Pinpoint the cell where the given text exists, returning its [X, Y] midpoint coordinate. 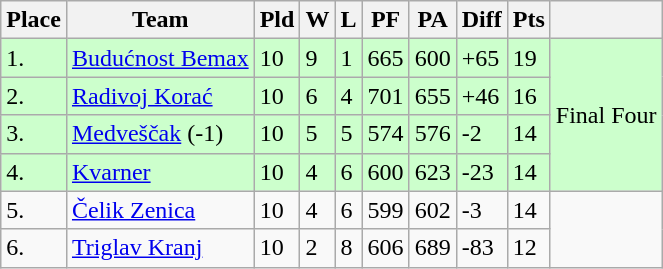
PF [386, 20]
-83 [482, 248]
W [318, 20]
Budućnost Bemax [160, 58]
1. [34, 58]
701 [386, 96]
Triglav Kranj [160, 248]
Medveščak (-1) [160, 134]
2 [318, 248]
Kvarner [160, 172]
602 [432, 210]
606 [386, 248]
623 [432, 172]
576 [432, 134]
9 [318, 58]
+46 [482, 96]
655 [432, 96]
+65 [482, 58]
Radivoj Korać [160, 96]
3. [34, 134]
Place [34, 20]
L [348, 20]
689 [432, 248]
16 [528, 96]
665 [386, 58]
-3 [482, 210]
4. [34, 172]
5. [34, 210]
12 [528, 248]
Diff [482, 20]
Final Four [606, 115]
Pld [277, 20]
8 [348, 248]
2. [34, 96]
6. [34, 248]
-23 [482, 172]
Team [160, 20]
599 [386, 210]
Pts [528, 20]
-2 [482, 134]
574 [386, 134]
Čelik Zenica [160, 210]
1 [348, 58]
19 [528, 58]
PA [432, 20]
